For the text-containing cell, return its midpoint in [X, Y] coordinate format. 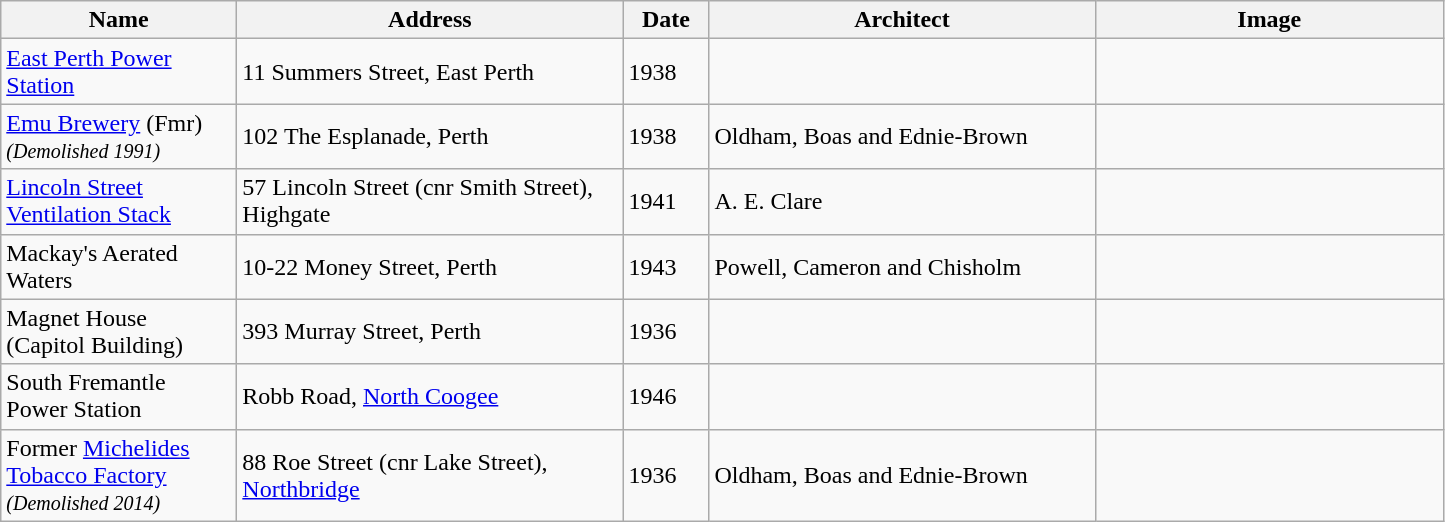
South Fremantle Power Station [119, 396]
Emu Brewery (Fmr) (Demolished 1991) [119, 136]
57 Lincoln Street (cnr Smith Street), Highgate [430, 202]
Date [666, 20]
Robb Road, North Coogee [430, 396]
102 The Esplanade, Perth [430, 136]
393 Murray Street, Perth [430, 332]
East Perth Power Station [119, 72]
88 Roe Street (cnr Lake Street), Northbridge [430, 475]
Lincoln Street Ventilation Stack [119, 202]
11 Summers Street, East Perth [430, 72]
A. E. Clare [902, 202]
1946 [666, 396]
Name [119, 20]
1943 [666, 266]
Powell, Cameron and Chisholm [902, 266]
Address [430, 20]
Former Michelides Tobacco Factory (Demolished 2014) [119, 475]
Mackay's Aerated Waters [119, 266]
Architect [902, 20]
Magnet House (Capitol Building) [119, 332]
1941 [666, 202]
10-22 Money Street, Perth [430, 266]
Image [1270, 20]
